Capture the cell that displays the provided text and extract its (X, Y) central coordinate. 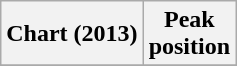
Chart (2013) (72, 34)
Peakposition (189, 34)
